Find where the given text appears and provide that cell's center as (X, Y) coordinate. 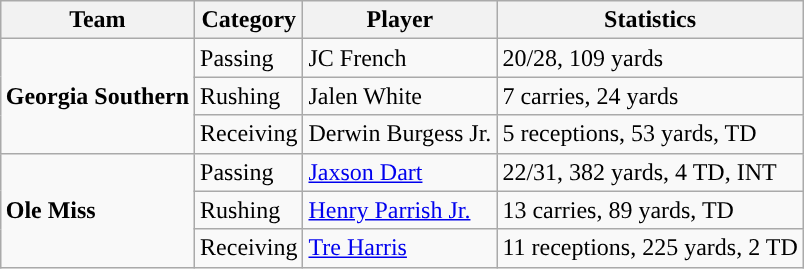
5 receptions, 53 yards, TD (650, 134)
Tre Harris (400, 248)
Derwin Burgess Jr. (400, 134)
22/31, 382 yards, 4 TD, INT (650, 172)
Georgia Southern (97, 96)
Ole Miss (97, 210)
20/28, 109 yards (650, 58)
Jalen White (400, 96)
7 carries, 24 yards (650, 96)
JC French (400, 58)
13 carries, 89 yards, TD (650, 210)
Team (97, 20)
Jaxson Dart (400, 172)
11 receptions, 225 yards, 2 TD (650, 248)
Statistics (650, 20)
Henry Parrish Jr. (400, 210)
Category (249, 20)
Player (400, 20)
